Identify which cell holds the provided text, then report its [x, y] central coordinate. 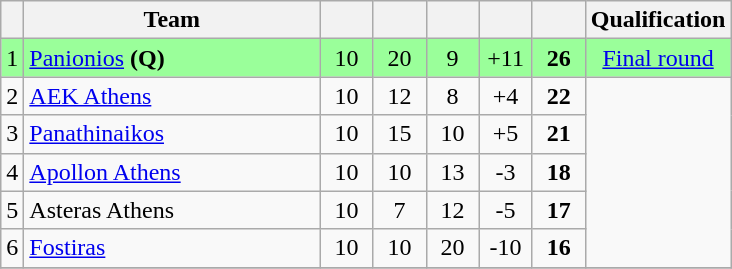
-3 [506, 172]
22 [558, 96]
15 [400, 134]
+5 [506, 134]
Qualification [658, 20]
8 [452, 96]
4 [12, 172]
18 [558, 172]
5 [12, 210]
Asteras Athens [172, 210]
21 [558, 134]
1 [12, 58]
7 [400, 210]
+11 [506, 58]
16 [558, 248]
Panathinaikos [172, 134]
+4 [506, 96]
17 [558, 210]
-10 [506, 248]
Panionios (Q) [172, 58]
-5 [506, 210]
9 [452, 58]
Team [172, 20]
3 [12, 134]
AEK Athens [172, 96]
26 [558, 58]
2 [12, 96]
Final round [658, 58]
13 [452, 172]
Fostiras [172, 248]
6 [12, 248]
Apollon Athens [172, 172]
